From the cell containing the given text, extract its center point as [X, Y] coordinate. 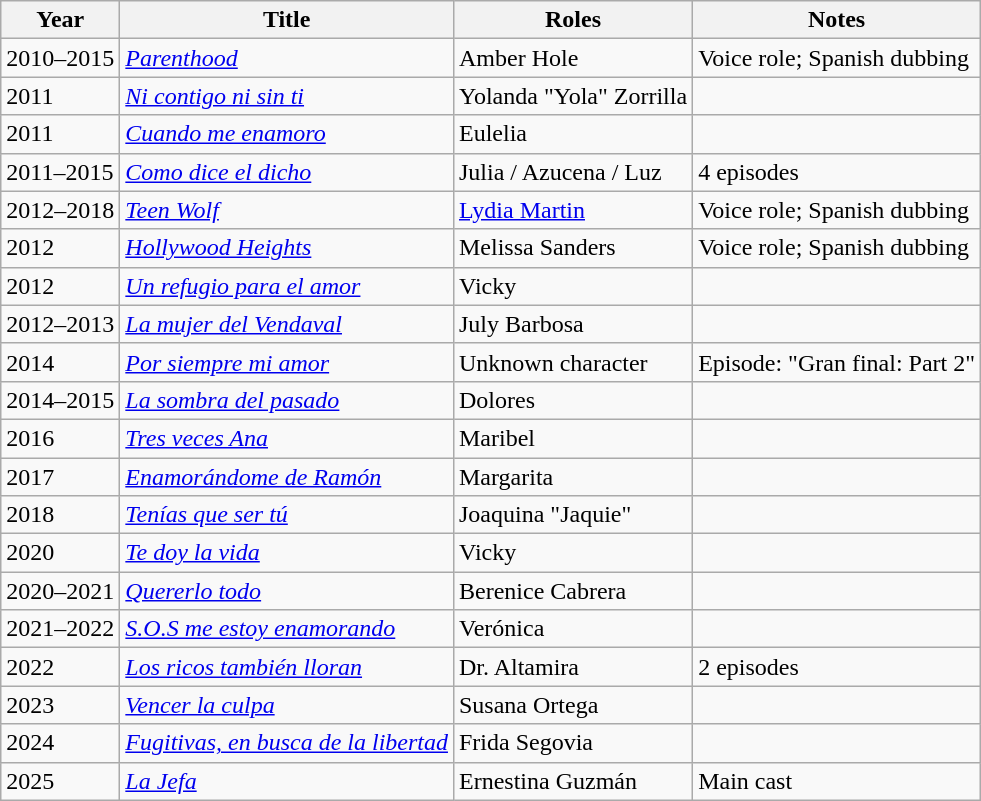
2024 [60, 743]
2025 [60, 781]
2023 [60, 705]
Berenice Cabrera [572, 591]
Melissa Sanders [572, 248]
Unknown character [572, 362]
Year [60, 20]
2011–2015 [60, 172]
Notes [837, 20]
Yolanda "Yola" Zorrilla [572, 96]
4 episodes [837, 172]
Frida Segovia [572, 743]
Te doy la vida [287, 553]
Eulelia [572, 134]
2020 [60, 553]
Cuando me enamoro [287, 134]
Episode: "Gran final: Part 2" [837, 362]
S.O.S me estoy enamorando [287, 629]
2 episodes [837, 667]
Ernestina Guzmán [572, 781]
Amber Hole [572, 58]
Vencer la culpa [287, 705]
Quererlo todo [287, 591]
2012–2013 [60, 324]
Hollywood Heights [287, 248]
2014 [60, 362]
Margarita [572, 477]
Teen Wolf [287, 210]
La sombra del pasado [287, 400]
Main cast [837, 781]
2010–2015 [60, 58]
2014–2015 [60, 400]
Tenías que ser tú [287, 515]
La mujer del Vendaval [287, 324]
Roles [572, 20]
Ni contigo ni sin ti [287, 96]
Por siempre mi amor [287, 362]
Enamorándome de Ramón [287, 477]
La Jefa [287, 781]
Maribel [572, 438]
Los ricos también lloran [287, 667]
Lydia Martin [572, 210]
2018 [60, 515]
Joaquina "Jaquie" [572, 515]
2012–2018 [60, 210]
Tres veces Ana [287, 438]
Parenthood [287, 58]
Como dice el dicho [287, 172]
Julia / Azucena / Luz [572, 172]
Susana Ortega [572, 705]
Fugitivas, en busca de la libertad [287, 743]
Un refugio para el amor [287, 286]
2021–2022 [60, 629]
Verónica [572, 629]
2016 [60, 438]
2022 [60, 667]
Dr. Altamira [572, 667]
2017 [60, 477]
2020–2021 [60, 591]
July Barbosa [572, 324]
Dolores [572, 400]
Title [287, 20]
